Extract the [x, y] coordinate from the center of the cell holding the provided text.  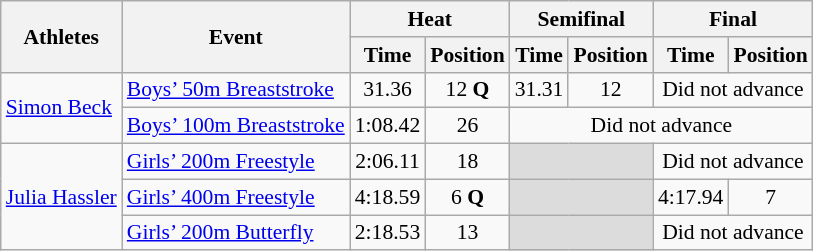
Event [236, 36]
Girls’ 200m Freestyle [236, 162]
26 [467, 126]
2:18.53 [388, 233]
12 Q [467, 90]
Final [733, 19]
7 [770, 197]
6 Q [467, 197]
31.36 [388, 90]
13 [467, 233]
2:06.11 [388, 162]
Simon Beck [62, 108]
12 [610, 90]
Boys’ 100m Breaststroke [236, 126]
31.31 [540, 90]
Semifinal [582, 19]
Athletes [62, 36]
Girls’ 400m Freestyle [236, 197]
4:18.59 [388, 197]
Girls’ 200m Butterfly [236, 233]
18 [467, 162]
Julia Hassler [62, 198]
4:17.94 [690, 197]
Heat [430, 19]
1:08.42 [388, 126]
Boys’ 50m Breaststroke [236, 90]
